Output the (x, y) coordinate of the center of the cell containing the given text.  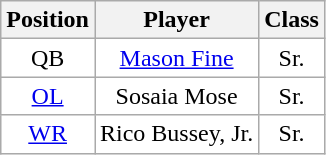
QB (48, 58)
Class (292, 20)
Position (48, 20)
Player (176, 20)
Sosaia Mose (176, 96)
WR (48, 134)
Rico Bussey, Jr. (176, 134)
Mason Fine (176, 58)
OL (48, 96)
